Identify which cell holds the provided text, then report its (X, Y) central coordinate. 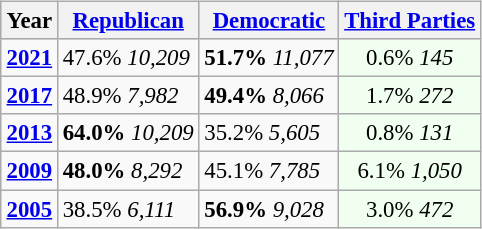
47.6% 10,209 (128, 58)
38.5% 6,111 (128, 209)
51.7% 11,077 (269, 58)
3.0% 472 (410, 209)
2017 (29, 96)
48.0% 8,292 (128, 171)
2005 (29, 209)
Third Parties (410, 21)
0.6% 145 (410, 58)
49.4% 8,066 (269, 96)
2009 (29, 171)
2021 (29, 58)
0.8% 131 (410, 133)
64.0% 10,209 (128, 133)
45.1% 7,785 (269, 171)
48.9% 7,982 (128, 96)
6.1% 1,050 (410, 171)
Democratic (269, 21)
35.2% 5,605 (269, 133)
Republican (128, 21)
Year (29, 21)
2013 (29, 133)
1.7% 272 (410, 96)
56.9% 9,028 (269, 209)
